Search for the cell housing the specified text and yield its (x, y) center coordinate. 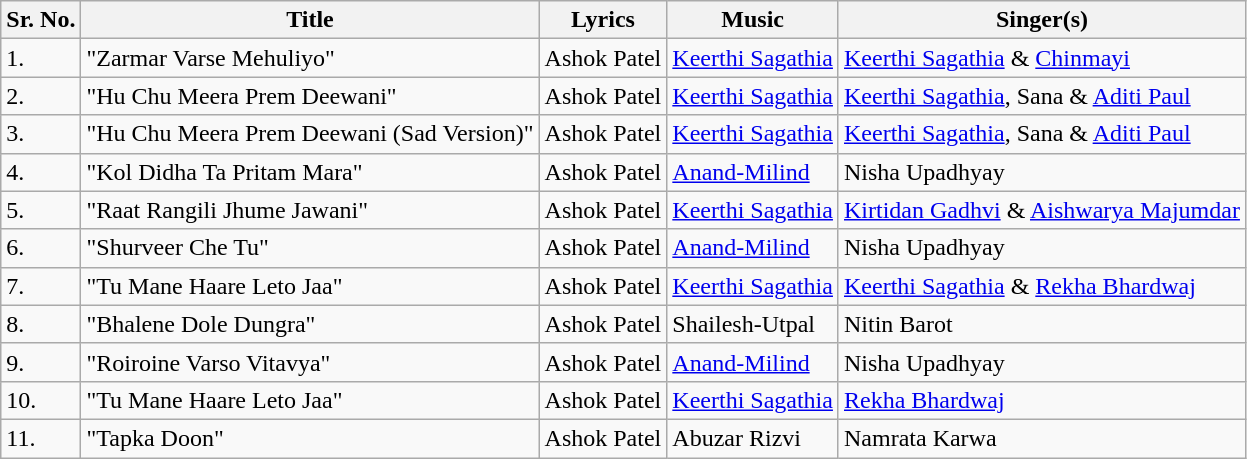
Title (310, 20)
Kirtidan Gadhvi & Aishwarya Majumdar (1042, 210)
"Zarmar Varse Mehuliyo" (310, 58)
8. (41, 324)
11. (41, 438)
"Tapka Doon" (310, 438)
"Shurveer Che Tu" (310, 248)
Keerthi Sagathia & Rekha Bhardwaj (1042, 286)
3. (41, 134)
Shailesh-Utpal (753, 324)
"Bhalene Dole Dungra" (310, 324)
2. (41, 96)
Namrata Karwa (1042, 438)
Nitin Barot (1042, 324)
1. (41, 58)
"Roiroine Varso Vitavya" (310, 362)
Music (753, 20)
7. (41, 286)
Abuzar Rizvi (753, 438)
"Kol Didha Ta Pritam Mara" (310, 172)
"Raat Rangili Jhume Jawani" (310, 210)
Keerthi Sagathia & Chinmayi (1042, 58)
Lyrics (603, 20)
"Hu Chu Meera Prem Deewani (Sad Version)" (310, 134)
Sr. No. (41, 20)
6. (41, 248)
10. (41, 400)
5. (41, 210)
Singer(s) (1042, 20)
Rekha Bhardwaj (1042, 400)
"Hu Chu Meera Prem Deewani" (310, 96)
4. (41, 172)
9. (41, 362)
